From the cell containing the given text, extract its center point as [X, Y] coordinate. 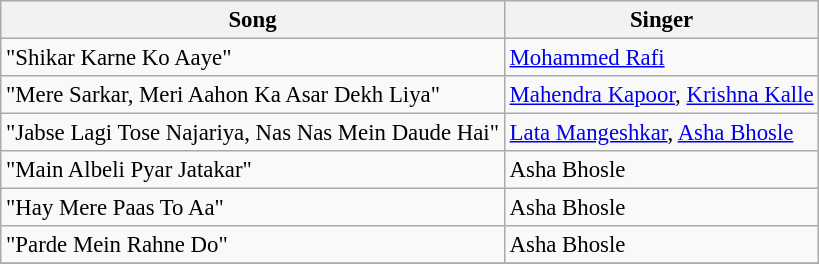
Singer [662, 20]
"Mere Sarkar, Meri Aahon Ka Asar Dekh Liya" [253, 95]
Lata Mangeshkar, Asha Bhosle [662, 133]
Mahendra Kapoor, Krishna Kalle [662, 95]
"Main Albeli Pyar Jatakar" [253, 170]
Song [253, 20]
"Hay Mere Paas To Aa" [253, 208]
"Jabse Lagi Tose Najariya, Nas Nas Mein Daude Hai" [253, 133]
Mohammed Rafi [662, 58]
"Parde Mein Rahne Do" [253, 245]
"Shikar Karne Ko Aaye" [253, 58]
